Return [X, Y] of the center of cell containing provided text 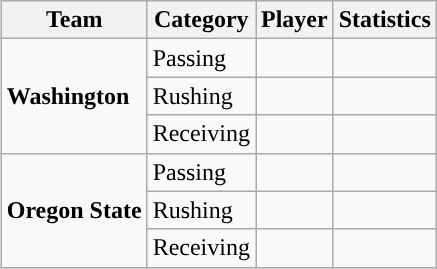
Washington [74, 96]
Statistics [384, 20]
Category [201, 20]
Team [74, 20]
Oregon State [74, 210]
Player [295, 20]
